Extract the [X, Y] coordinate from the center of the cell holding the provided text.  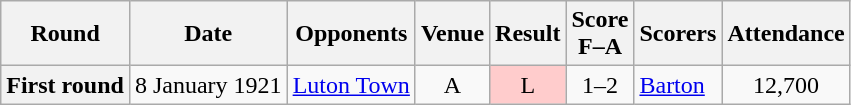
First round [66, 85]
8 January 1921 [208, 85]
1–2 [600, 85]
Attendance [786, 34]
L [528, 85]
Date [208, 34]
12,700 [786, 85]
Round [66, 34]
Scorers [678, 34]
Luton Town [351, 85]
Venue [452, 34]
ScoreF–A [600, 34]
Barton [678, 85]
A [452, 85]
Opponents [351, 34]
Result [528, 34]
